Return [X, Y] of the center of cell containing provided text 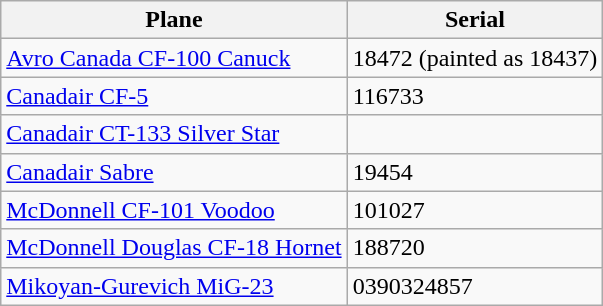
McDonnell CF-101 Voodoo [174, 210]
Avro Canada CF-100 Canuck [174, 58]
Plane [174, 20]
Canadair CF-5 [174, 96]
McDonnell Douglas CF-18 Hornet [174, 248]
0390324857 [475, 286]
Canadair Sabre [174, 172]
101027 [475, 210]
Canadair CT-133 Silver Star [174, 134]
188720 [475, 248]
116733 [475, 96]
Mikoyan-Gurevich MiG-23 [174, 286]
18472 (painted as 18437) [475, 58]
Serial [475, 20]
19454 [475, 172]
